Pinpoint the cell where the given text exists, returning its [x, y] midpoint coordinate. 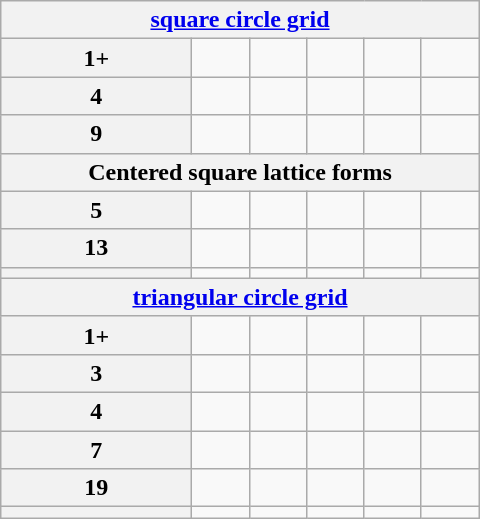
19 [96, 488]
Centered square lattice forms [240, 172]
3 [96, 373]
13 [96, 248]
square circle grid [240, 20]
5 [96, 210]
9 [96, 134]
7 [96, 449]
triangular circle grid [240, 297]
